Determine the [X, Y] coordinate at the center of the cell enclosing the given text.  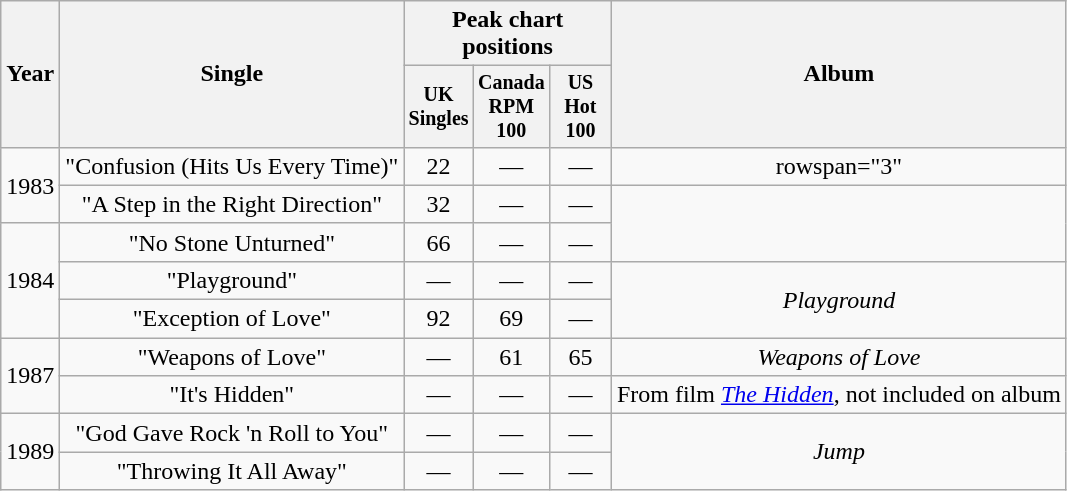
Canada RPM 100 [511, 106]
66 [438, 242]
"It's Hidden" [232, 395]
69 [511, 319]
UK Singles [438, 106]
"A Step in the Right Direction" [232, 204]
1984 [30, 280]
"No Stone Unturned" [232, 242]
Playground [838, 299]
rowspan="3" [838, 166]
"Weapons of Love" [232, 357]
"God Gave Rock 'n Roll to You" [232, 433]
Single [232, 74]
Jump [838, 452]
"Exception of Love" [232, 319]
1989 [30, 452]
"Confusion (Hits Us Every Time)" [232, 166]
"Throwing It All Away" [232, 471]
22 [438, 166]
1983 [30, 185]
Year [30, 74]
1987 [30, 376]
32 [438, 204]
92 [438, 319]
US Hot 100 [580, 106]
65 [580, 357]
Peak chart positions [508, 34]
From film The Hidden, not included on album [838, 395]
Album [838, 74]
61 [511, 357]
"Playground" [232, 280]
Weapons of Love [838, 357]
